For the text-containing cell, return its midpoint in [X, Y] coordinate format. 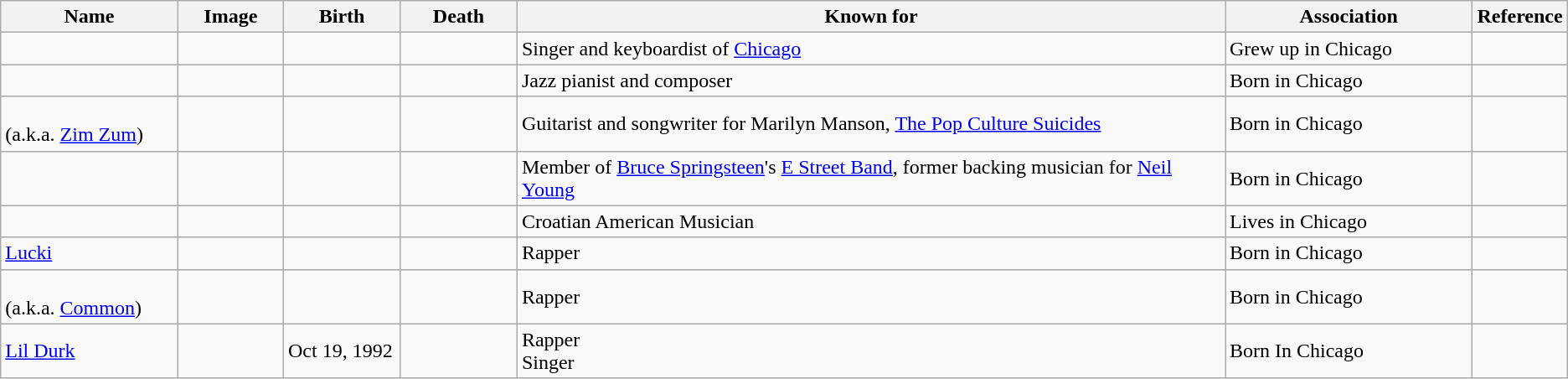
(a.k.a. Common) [89, 297]
Guitarist and songwriter for Marilyn Manson, The Pop Culture Suicides [871, 124]
Death [459, 17]
Member of Bruce Springsteen's E Street Band, former backing musician for Neil Young [871, 178]
Name [89, 17]
Known for [871, 17]
Jazz pianist and composer [871, 80]
Oct 19, 1992 [342, 350]
Image [230, 17]
RapperSinger [871, 350]
Reference [1519, 17]
Lives in Chicago [1349, 221]
(a.k.a. Zim Zum) [89, 124]
Association [1349, 17]
Grew up in Chicago [1349, 49]
Birth [342, 17]
Born In Chicago [1349, 350]
Lucki [89, 253]
Singer and keyboardist of Chicago [871, 49]
Lil Durk [89, 350]
Croatian American Musician [871, 221]
